Find where the given text appears and provide that cell's center as [x, y] coordinate. 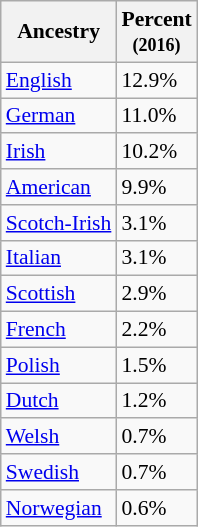
1.5% [156, 365]
0.6% [156, 508]
9.9% [156, 187]
Ancestry [59, 32]
Scottish [59, 294]
Welsh [59, 437]
2.2% [156, 330]
2.9% [156, 294]
Italian [59, 258]
Percent(2016) [156, 32]
12.9% [156, 80]
Swedish [59, 472]
Norwegian [59, 508]
Irish [59, 152]
10.2% [156, 152]
French [59, 330]
11.0% [156, 116]
Dutch [59, 401]
Scotch-Irish [59, 223]
German [59, 116]
American [59, 187]
Polish [59, 365]
1.2% [156, 401]
English [59, 80]
